For the text-containing cell, return its midpoint in [x, y] coordinate format. 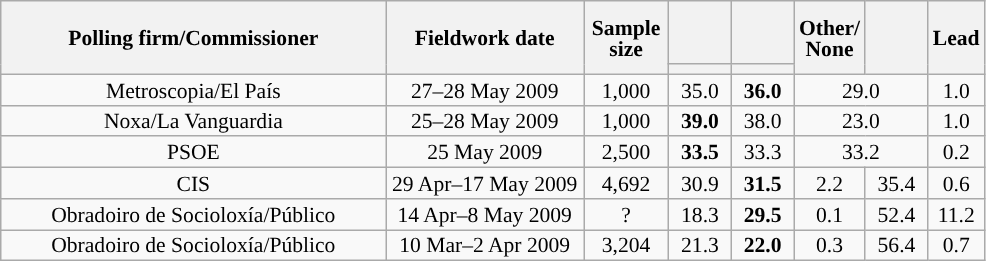
10 Mar–2 Apr 2009 [485, 246]
Fieldwork date [485, 38]
0.3 [830, 246]
14 Apr–8 May 2009 [485, 214]
0.1 [830, 214]
Metroscopia/El País [194, 90]
38.0 [762, 120]
25 May 2009 [485, 152]
23.0 [861, 120]
35.0 [700, 90]
56.4 [896, 246]
0.6 [956, 184]
29.0 [861, 90]
36.0 [762, 90]
3,204 [626, 246]
? [626, 214]
PSOE [194, 152]
Polling firm/Commissioner [194, 38]
27–28 May 2009 [485, 90]
Noxa/La Vanguardia [194, 120]
CIS [194, 184]
22.0 [762, 246]
11.2 [956, 214]
29 Apr–17 May 2009 [485, 184]
Sample size [626, 38]
2.2 [830, 184]
25–28 May 2009 [485, 120]
30.9 [700, 184]
4,692 [626, 184]
0.7 [956, 246]
33.5 [700, 152]
2,500 [626, 152]
33.2 [861, 152]
21.3 [700, 246]
0.2 [956, 152]
52.4 [896, 214]
31.5 [762, 184]
39.0 [700, 120]
33.3 [762, 152]
18.3 [700, 214]
Other/None [830, 38]
Lead [956, 38]
35.4 [896, 184]
29.5 [762, 214]
